Determine the (X, Y) coordinate at the center of the cell enclosing the given text.  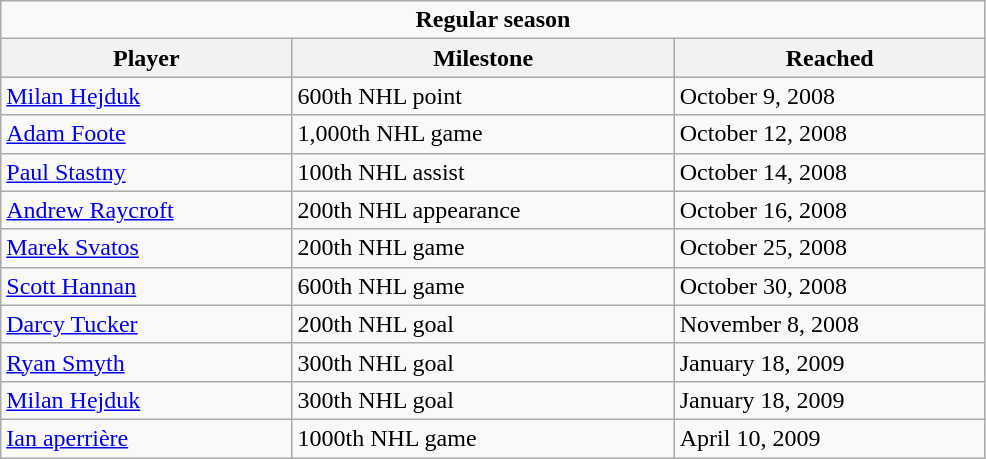
Ian aperrière (146, 438)
Milestone (483, 58)
Reached (830, 58)
October 30, 2008 (830, 286)
October 25, 2008 (830, 248)
October 12, 2008 (830, 134)
November 8, 2008 (830, 324)
Adam Foote (146, 134)
1000th NHL game (483, 438)
October 9, 2008 (830, 96)
200th NHL game (483, 248)
October 14, 2008 (830, 172)
Player (146, 58)
600th NHL game (483, 286)
200th NHL appearance (483, 210)
Paul Stastny (146, 172)
Darcy Tucker (146, 324)
Scott Hannan (146, 286)
Andrew Raycroft (146, 210)
April 10, 2009 (830, 438)
600th NHL point (483, 96)
October 16, 2008 (830, 210)
100th NHL assist (483, 172)
Ryan Smyth (146, 362)
Marek Svatos (146, 248)
200th NHL goal (483, 324)
Regular season (493, 20)
1,000th NHL game (483, 134)
